Return the [x, y] coordinate for the center point of the cell that contains the specified text.  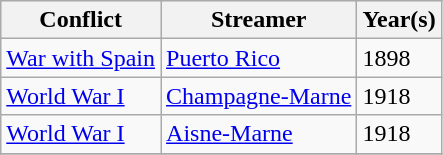
Conflict [81, 20]
Champagne-Marne [259, 96]
War with Spain [81, 58]
Year(s) [399, 20]
Aisne-Marne [259, 134]
Streamer [259, 20]
1898 [399, 58]
Puerto Rico [259, 58]
